Output the [x, y] coordinate of the center of the cell containing the given text.  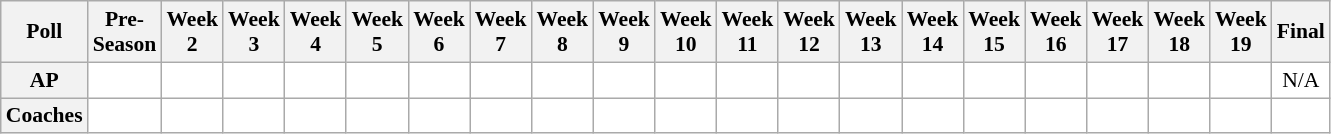
Week2 [192, 32]
Pre-Season [125, 32]
Week9 [624, 32]
Week13 [871, 32]
Week19 [1241, 32]
Coaches [44, 116]
AP [44, 80]
Week8 [562, 32]
Week17 [1118, 32]
Week5 [377, 32]
Week18 [1179, 32]
Week7 [501, 32]
Poll [44, 32]
Week12 [809, 32]
Week3 [254, 32]
Week6 [439, 32]
N/A [1301, 80]
Week16 [1056, 32]
Week11 [748, 32]
Final [1301, 32]
Week10 [686, 32]
Week4 [316, 32]
Week14 [933, 32]
Week15 [994, 32]
